Locate the cell with the specified text and output its (X, Y) center coordinate. 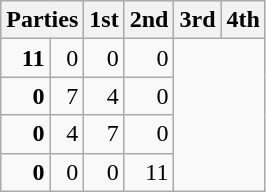
2nd (149, 20)
4th (243, 20)
1st (104, 20)
3rd (198, 20)
Parties (42, 20)
